From the cell containing the given text, extract its center point as (X, Y) coordinate. 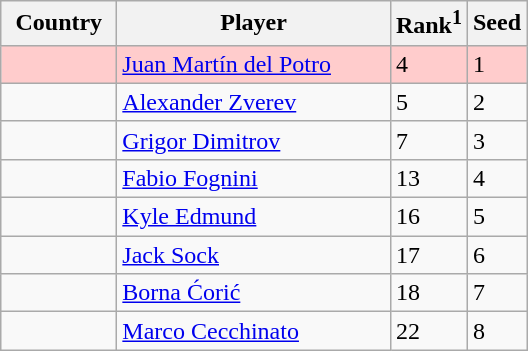
Fabio Fognini (254, 178)
Alexander Zverev (254, 102)
1 (496, 64)
18 (428, 293)
Jack Sock (254, 255)
Grigor Dimitrov (254, 140)
Player (254, 24)
6 (496, 255)
Rank1 (428, 24)
Juan Martín del Potro (254, 64)
Kyle Edmund (254, 217)
13 (428, 178)
2 (496, 102)
Marco Cecchinato (254, 331)
17 (428, 255)
16 (428, 217)
Seed (496, 24)
8 (496, 331)
Country (59, 24)
3 (496, 140)
22 (428, 331)
Borna Ćorić (254, 293)
